Return the [X, Y] coordinate for the center point of the cell that contains the specified text.  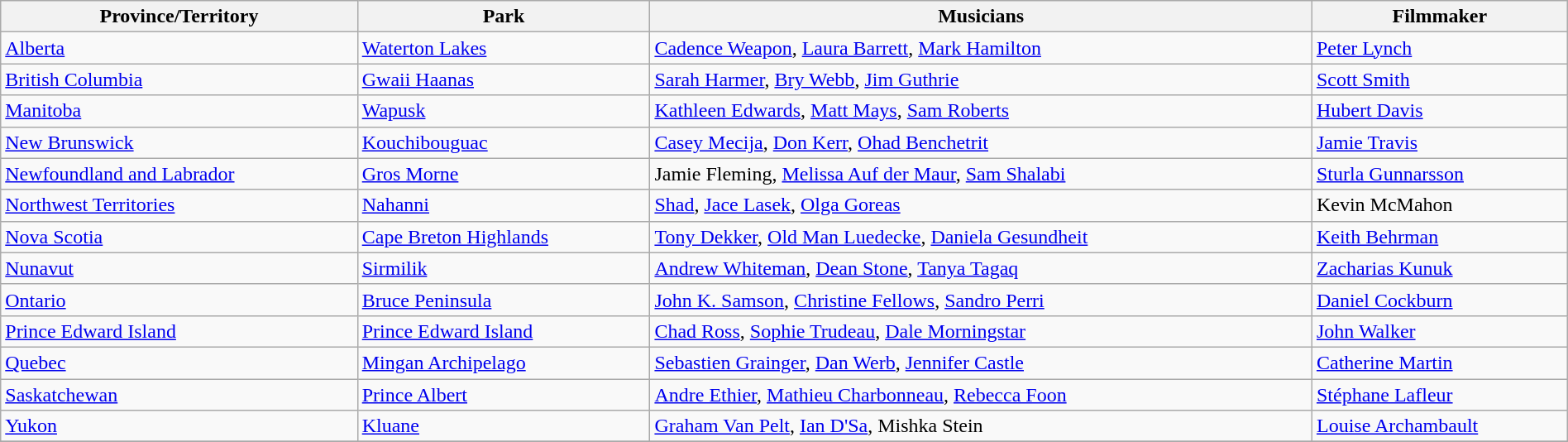
Hubert Davis [1439, 111]
Jamie Travis [1439, 142]
Yukon [179, 426]
Stéphane Lafleur [1439, 395]
Peter Lynch [1439, 48]
Nunavut [179, 268]
Northwest Territories [179, 205]
Catherine Martin [1439, 363]
John Walker [1439, 331]
Manitoba [179, 111]
Gros Morne [504, 174]
Cape Breton Highlands [504, 237]
Mingan Archipelago [504, 363]
Prince Albert [504, 395]
Sturla Gunnarsson [1439, 174]
John K. Samson, Christine Fellows, Sandro Perri [981, 300]
Province/Territory [179, 17]
Musicians [981, 17]
Alberta [179, 48]
Andre Ethier, Mathieu Charbonneau, Rebecca Foon [981, 395]
Andrew Whiteman, Dean Stone, Tanya Tagaq [981, 268]
Newfoundland and Labrador [179, 174]
Quebec [179, 363]
Nova Scotia [179, 237]
Ontario [179, 300]
Chad Ross, Sophie Trudeau, Dale Morningstar [981, 331]
Sarah Harmer, Bry Webb, Jim Guthrie [981, 79]
Sirmilik [504, 268]
Daniel Cockburn [1439, 300]
Jamie Fleming, Melissa Auf der Maur, Sam Shalabi [981, 174]
Scott Smith [1439, 79]
Bruce Peninsula [504, 300]
Park [504, 17]
New Brunswick [179, 142]
Keith Behrman [1439, 237]
Tony Dekker, Old Man Luedecke, Daniela Gesundheit [981, 237]
Wapusk [504, 111]
Shad, Jace Lasek, Olga Goreas [981, 205]
Nahanni [504, 205]
Filmmaker [1439, 17]
Kevin McMahon [1439, 205]
Kathleen Edwards, Matt Mays, Sam Roberts [981, 111]
Kluane [504, 426]
Zacharias Kunuk [1439, 268]
Casey Mecija, Don Kerr, Ohad Benchetrit [981, 142]
Kouchibouguac [504, 142]
Gwaii Haanas [504, 79]
Sebastien Grainger, Dan Werb, Jennifer Castle [981, 363]
Graham Van Pelt, Ian D'Sa, Mishka Stein [981, 426]
British Columbia [179, 79]
Saskatchewan [179, 395]
Cadence Weapon, Laura Barrett, Mark Hamilton [981, 48]
Louise Archambault [1439, 426]
Waterton Lakes [504, 48]
